Scan for the cell matching the given text and deliver its [X, Y] coordinate at center. 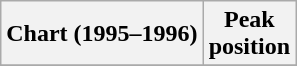
Peakposition [249, 34]
Chart (1995–1996) [102, 34]
